Scan for the cell matching the given text and deliver its [x, y] coordinate at center. 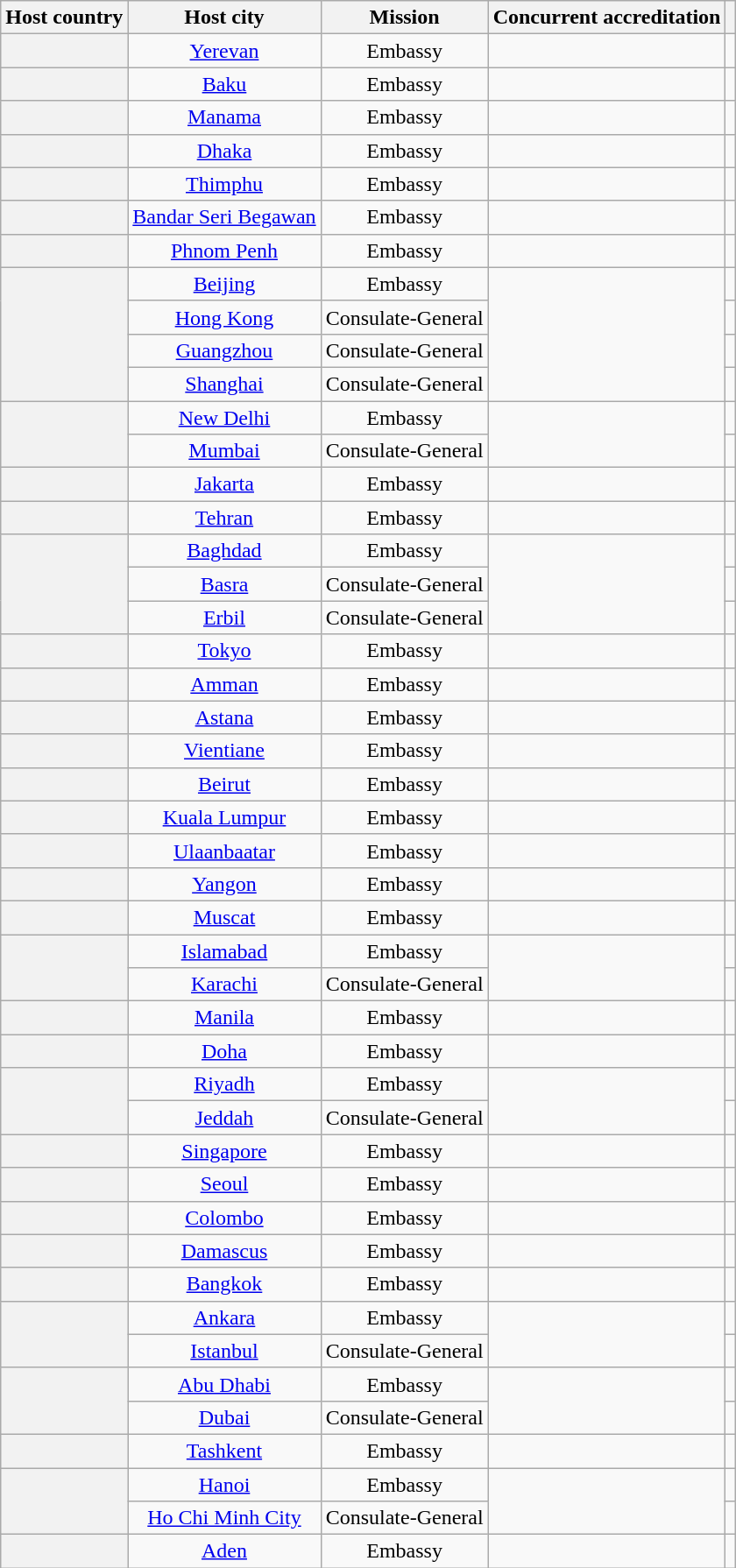
Doha [224, 1051]
Thimphu [224, 184]
Shanghai [224, 384]
Guangzhou [224, 350]
Riyadh [224, 1084]
Aden [224, 1551]
Vientiane [224, 751]
Istanbul [224, 1351]
Islamabad [224, 950]
Astana [224, 717]
Concurrent accreditation [606, 18]
Tokyo [224, 651]
Jeddah [224, 1118]
Mumbai [224, 451]
Bandar Seri Begawan [224, 217]
Erbil [224, 618]
Kuala Lumpur [224, 817]
Yangon [224, 884]
Ho Chi Minh City [224, 1518]
Colombo [224, 1218]
Damascus [224, 1251]
Dhaka [224, 151]
Host country [65, 18]
Beirut [224, 784]
Ulaanbaatar [224, 851]
Hong Kong [224, 317]
Tehran [224, 518]
Bangkok [224, 1284]
Muscat [224, 917]
Baghdad [224, 551]
Basra [224, 584]
Dubai [224, 1417]
New Delhi [224, 418]
Host city [224, 18]
Tashkent [224, 1451]
Singapore [224, 1151]
Karachi [224, 985]
Baku [224, 84]
Beijing [224, 284]
Abu Dhabi [224, 1384]
Manama [224, 117]
Amman [224, 684]
Phnom Penh [224, 251]
Manila [224, 1018]
Hanoi [224, 1485]
Ankara [224, 1317]
Jakarta [224, 484]
Mission [405, 18]
Seoul [224, 1184]
Yerevan [224, 51]
